Scan for the cell matching the given text and deliver its (X, Y) coordinate at center. 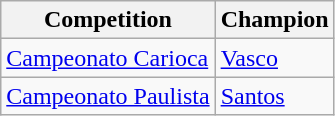
Competition (108, 20)
Santos (274, 96)
Champion (274, 20)
Vasco (274, 58)
Campeonato Carioca (108, 58)
Campeonato Paulista (108, 96)
